From the cell containing the given text, extract its center point as (x, y) coordinate. 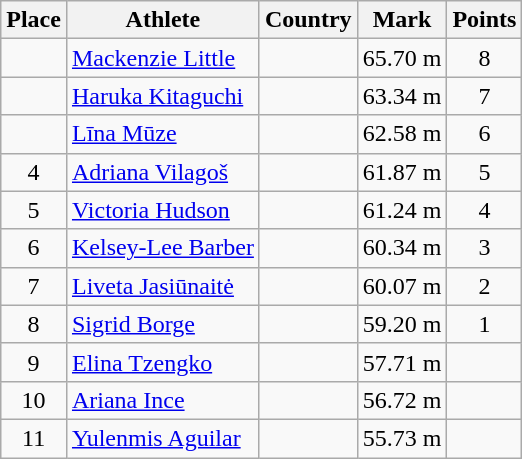
Athlete (162, 20)
10 (34, 400)
Līna Mūze (162, 134)
Elina Tzengko (162, 362)
Points (484, 20)
60.07 m (402, 286)
Liveta Jasiūnaitė (162, 286)
11 (34, 438)
Mark (402, 20)
Place (34, 20)
62.58 m (402, 134)
59.20 m (402, 324)
55.73 m (402, 438)
65.70 m (402, 58)
56.72 m (402, 400)
61.24 m (402, 210)
2 (484, 286)
57.71 m (402, 362)
Kelsey-Lee Barber (162, 248)
Ariana Ince (162, 400)
1 (484, 324)
3 (484, 248)
Adriana Vilagoš (162, 172)
63.34 m (402, 96)
Victoria Hudson (162, 210)
Sigrid Borge (162, 324)
60.34 m (402, 248)
61.87 m (402, 172)
Mackenzie Little (162, 58)
Country (308, 20)
Yulenmis Aguilar (162, 438)
Haruka Kitaguchi (162, 96)
9 (34, 362)
